Provide the (x, y) coordinate of the cell's center where the given text is located.  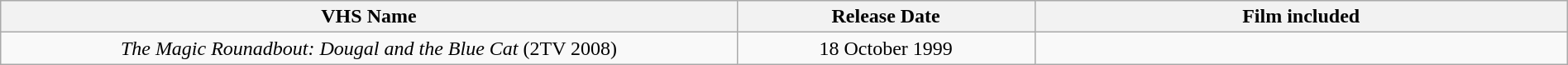
Film included (1301, 17)
18 October 1999 (886, 48)
Release Date (886, 17)
VHS Name (369, 17)
The Magic Rounadbout: Dougal and the Blue Cat (2TV 2008) (369, 48)
